Detect which cell encompasses the target text, then output its (X, Y) center coordinate. 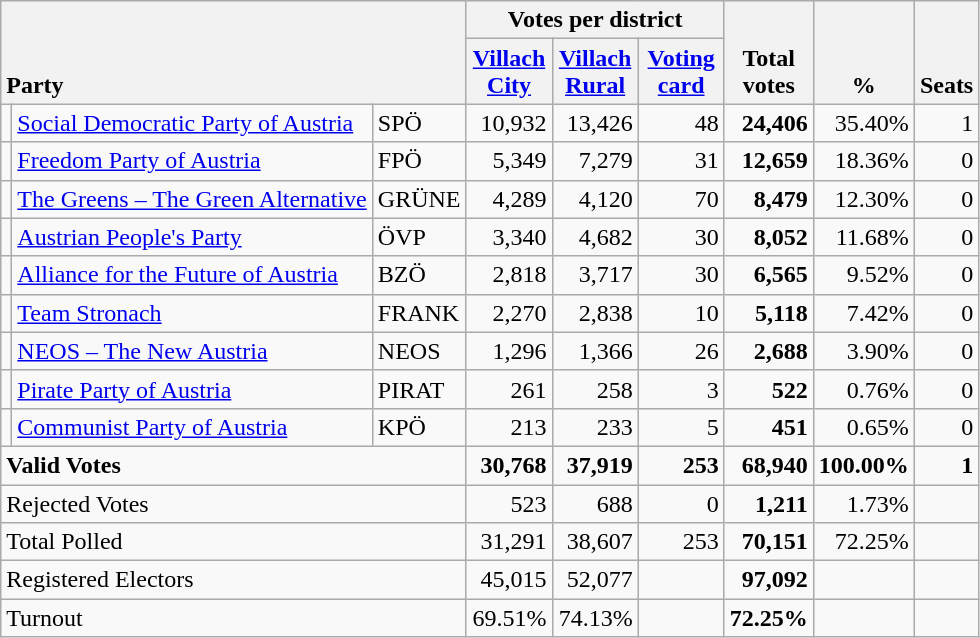
451 (768, 427)
5,349 (509, 161)
2,838 (595, 313)
Team Stronach (192, 313)
74.13% (595, 618)
69.51% (509, 618)
233 (595, 427)
688 (595, 503)
KPÖ (419, 427)
5 (681, 427)
0.76% (864, 389)
258 (595, 389)
12,659 (768, 161)
NEOS (419, 351)
Total Polled (234, 542)
3,340 (509, 237)
VillachCity (509, 72)
31 (681, 161)
3,717 (595, 275)
35.40% (864, 123)
6,565 (768, 275)
SPÖ (419, 123)
GRÜNE (419, 199)
NEOS – The New Austria (192, 351)
FRANK (419, 313)
68,940 (768, 465)
VillachRural (595, 72)
4,682 (595, 237)
8,479 (768, 199)
Communist Party of Austria (192, 427)
Austrian People's Party (192, 237)
70,151 (768, 542)
2,818 (509, 275)
9.52% (864, 275)
8,052 (768, 237)
3 (681, 389)
Votes per district (595, 20)
Votingcard (681, 72)
BZÖ (419, 275)
37,919 (595, 465)
97,092 (768, 580)
% (864, 52)
7,279 (595, 161)
11.68% (864, 237)
1.73% (864, 503)
Alliance for the Future of Austria (192, 275)
2,688 (768, 351)
1,296 (509, 351)
1,211 (768, 503)
31,291 (509, 542)
Seats (946, 52)
12.30% (864, 199)
Rejected Votes (234, 503)
13,426 (595, 123)
18.36% (864, 161)
Totalvotes (768, 52)
0.65% (864, 427)
52,077 (595, 580)
523 (509, 503)
3.90% (864, 351)
100.00% (864, 465)
213 (509, 427)
5,118 (768, 313)
38,607 (595, 542)
Registered Electors (234, 580)
30,768 (509, 465)
7.42% (864, 313)
FPÖ (419, 161)
Social Democratic Party of Austria (192, 123)
Freedom Party of Austria (192, 161)
ÖVP (419, 237)
4,120 (595, 199)
Valid Votes (234, 465)
10 (681, 313)
1,366 (595, 351)
10,932 (509, 123)
48 (681, 123)
522 (768, 389)
24,406 (768, 123)
PIRAT (419, 389)
45,015 (509, 580)
Pirate Party of Austria (192, 389)
The Greens – The Green Alternative (192, 199)
26 (681, 351)
Party (234, 52)
261 (509, 389)
4,289 (509, 199)
70 (681, 199)
Turnout (234, 618)
2,270 (509, 313)
